Locate the cell with the specified text and output its (x, y) center coordinate. 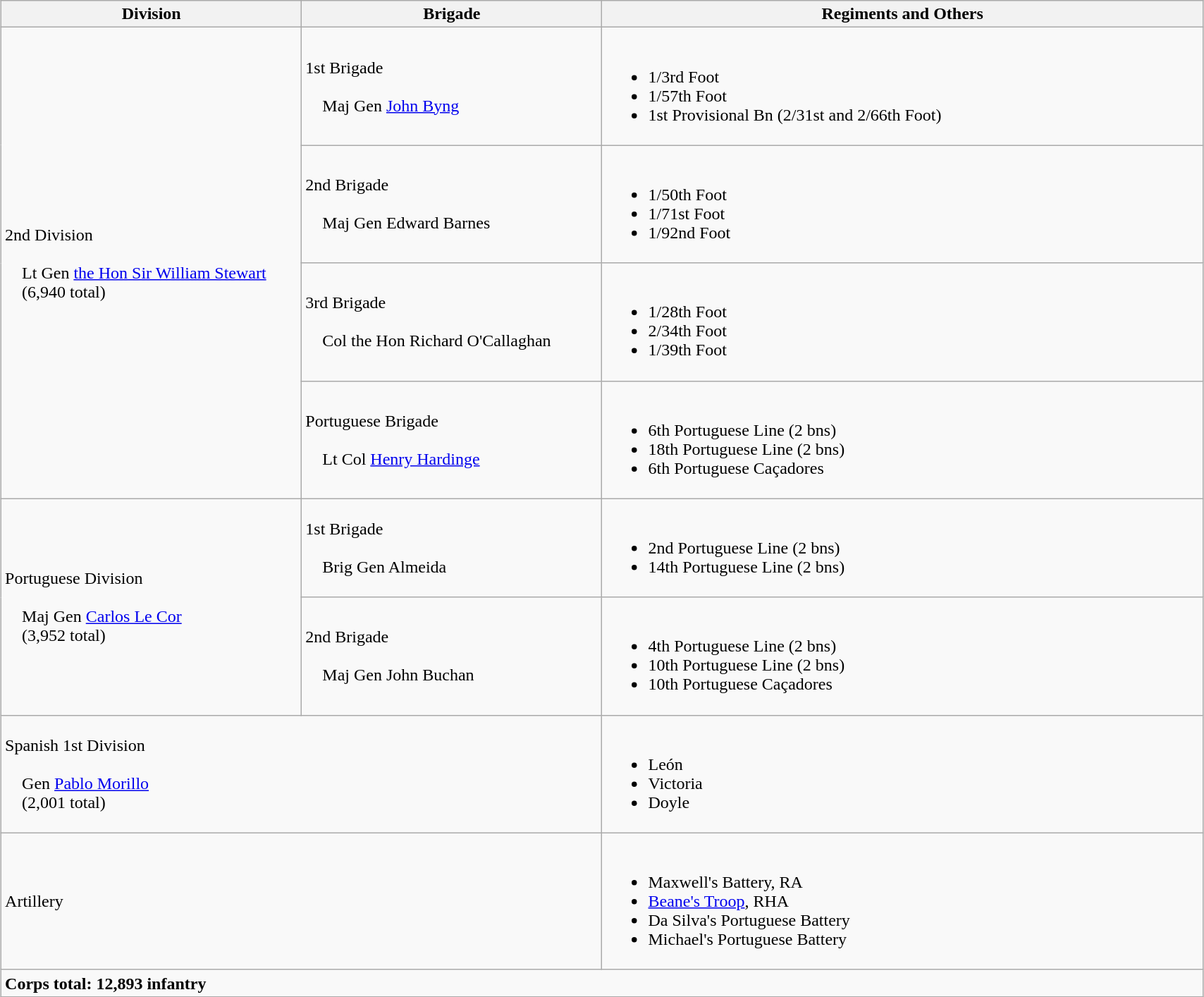
1/50th Foot1/71st Foot1/92nd Foot (902, 204)
3rd Brigade Col the Hon Richard O'Callaghan (452, 322)
2nd Portuguese Line (2 bns)14th Portuguese Line (2 bns) (902, 548)
1st Brigade Maj Gen John Byng (452, 86)
Maxwell's Battery, RABeane's Troop, RHADa Silva's Portuguese BatteryMichael's Portuguese Battery (902, 901)
Corps total: 12,893 infantry (602, 983)
1/28th Foot2/34th Foot1/39th Foot (902, 322)
2nd Division Lt Gen the Hon Sir William Stewart (6,940 total) (152, 263)
2nd Brigade Maj Gen John Buchan (452, 656)
Brigade (452, 14)
6th Portuguese Line (2 bns)18th Portuguese Line (2 bns)6th Portuguese Caçadores (902, 440)
1st Brigade Brig Gen Almeida (452, 548)
Artillery (302, 901)
Regiments and Others (902, 14)
Portuguese Division Maj Gen Carlos Le Cor (3,952 total) (152, 606)
Portuguese Brigade Lt Col Henry Hardinge (452, 440)
4th Portuguese Line (2 bns)10th Portuguese Line (2 bns)10th Portuguese Caçadores (902, 656)
Spanish 1st Division Gen Pablo Morillo (2,001 total) (302, 774)
2nd Brigade Maj Gen Edward Barnes (452, 204)
LeónVictoriaDoyle (902, 774)
1/3rd Foot1/57th Foot1st Provisional Bn (2/31st and 2/66th Foot) (902, 86)
Division (152, 14)
